Output the [x, y] coordinate of the center of the cell containing the given text.  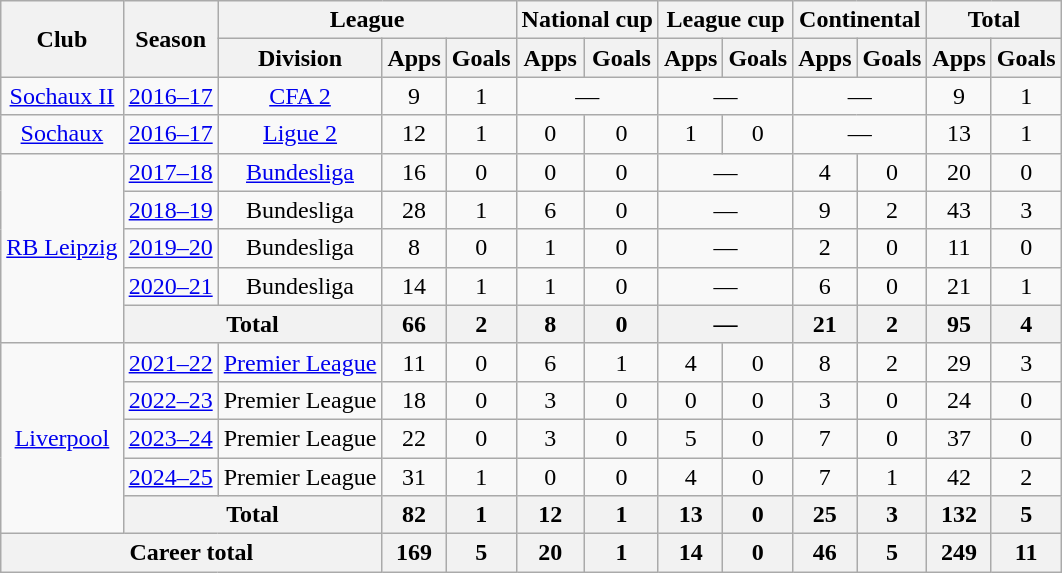
2021–22 [170, 362]
95 [959, 324]
82 [414, 515]
24 [959, 400]
2019–20 [170, 248]
29 [959, 362]
Continental [860, 20]
Sochaux [62, 134]
Career total [192, 553]
16 [414, 172]
66 [414, 324]
249 [959, 553]
Division [300, 58]
169 [414, 553]
National cup [587, 20]
CFA 2 [300, 96]
Sochaux II [62, 96]
25 [825, 515]
18 [414, 400]
2024–25 [170, 477]
42 [959, 477]
28 [414, 210]
132 [959, 515]
Ligue 2 [300, 134]
31 [414, 477]
37 [959, 438]
2017–18 [170, 172]
46 [825, 553]
League [367, 20]
2023–24 [170, 438]
22 [414, 438]
RB Leipzig [62, 248]
Season [170, 39]
2020–21 [170, 286]
Liverpool [62, 438]
43 [959, 210]
League cup [725, 20]
Club [62, 39]
2022–23 [170, 400]
2018–19 [170, 210]
